Return [x, y] of the center of cell containing provided text 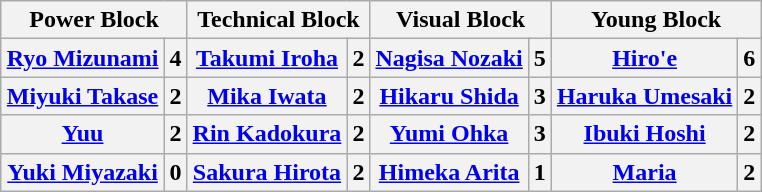
Nagisa Nozaki [449, 58]
Yuki Miyazaki [82, 172]
5 [540, 58]
Ibuki Hoshi [644, 134]
Rin Kadokura [267, 134]
Hikaru Shida [449, 96]
Young Block [656, 20]
Maria [644, 172]
Hiro'e [644, 58]
Takumi Iroha [267, 58]
Visual Block [460, 20]
Sakura Hirota [267, 172]
Yumi Ohka [449, 134]
Technical Block [278, 20]
6 [750, 58]
0 [176, 172]
Mika Iwata [267, 96]
Haruka Umesaki [644, 96]
Himeka Arita [449, 172]
Yuu [82, 134]
4 [176, 58]
1 [540, 172]
Power Block [94, 20]
Ryo Mizunami [82, 58]
Miyuki Takase [82, 96]
